Return the [x, y] coordinate for the center point of the cell that contains the specified text.  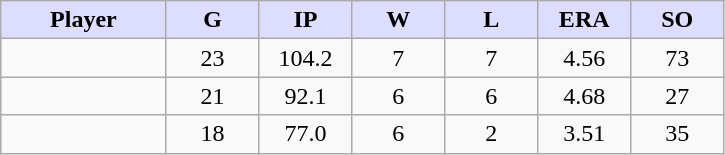
4.56 [584, 58]
21 [212, 96]
SO [678, 20]
W [398, 20]
IP [306, 20]
ERA [584, 20]
2 [492, 134]
27 [678, 96]
23 [212, 58]
73 [678, 58]
35 [678, 134]
G [212, 20]
3.51 [584, 134]
92.1 [306, 96]
4.68 [584, 96]
77.0 [306, 134]
L [492, 20]
104.2 [306, 58]
Player [84, 20]
18 [212, 134]
